From the cell containing the given text, extract its center point as [X, Y] coordinate. 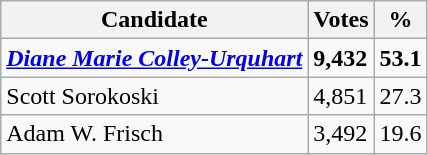
Adam W. Frisch [154, 134]
3,492 [341, 134]
9,432 [341, 58]
Votes [341, 20]
4,851 [341, 96]
27.3 [400, 96]
53.1 [400, 58]
Scott Sorokoski [154, 96]
% [400, 20]
19.6 [400, 134]
Diane Marie Colley-Urquhart [154, 58]
Candidate [154, 20]
